Return the [X, Y] coordinate for the center point of the cell that contains the specified text.  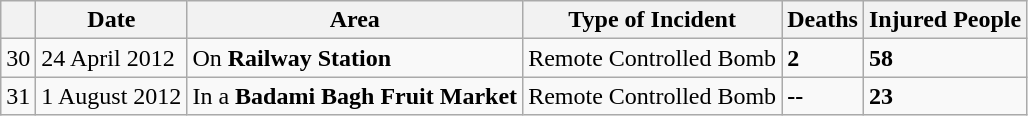
In a Badami Bagh Fruit Market [355, 96]
1 August 2012 [112, 96]
31 [18, 96]
Deaths [823, 20]
58 [944, 58]
2 [823, 58]
Area [355, 20]
Date [112, 20]
On Railway Station [355, 58]
30 [18, 58]
-- [823, 96]
Type of Incident [652, 20]
23 [944, 96]
Injured People [944, 20]
24 April 2012 [112, 58]
